Capture the cell that displays the provided text and extract its [X, Y] central coordinate. 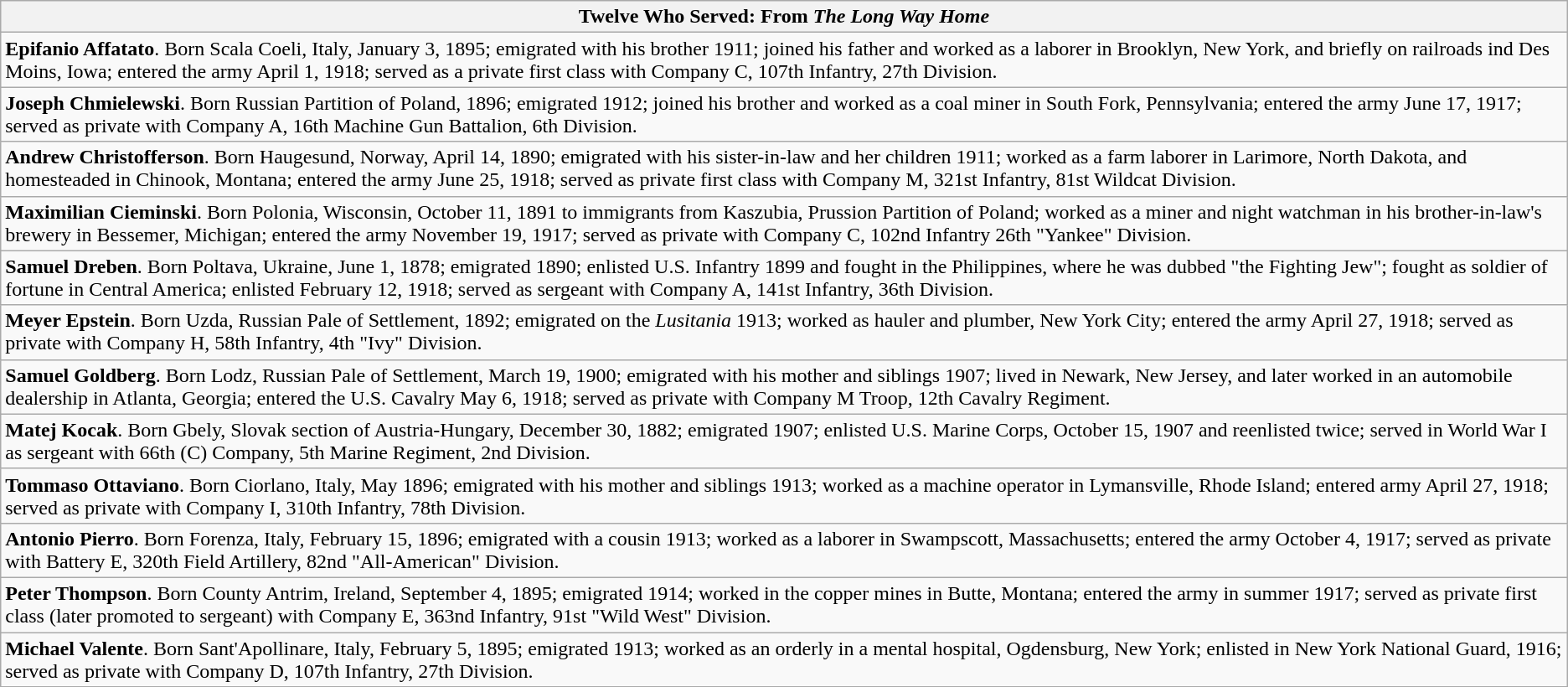
Twelve Who Served: From The Long Way Home [784, 17]
